For the text-containing cell, return its midpoint in (X, Y) coordinate format. 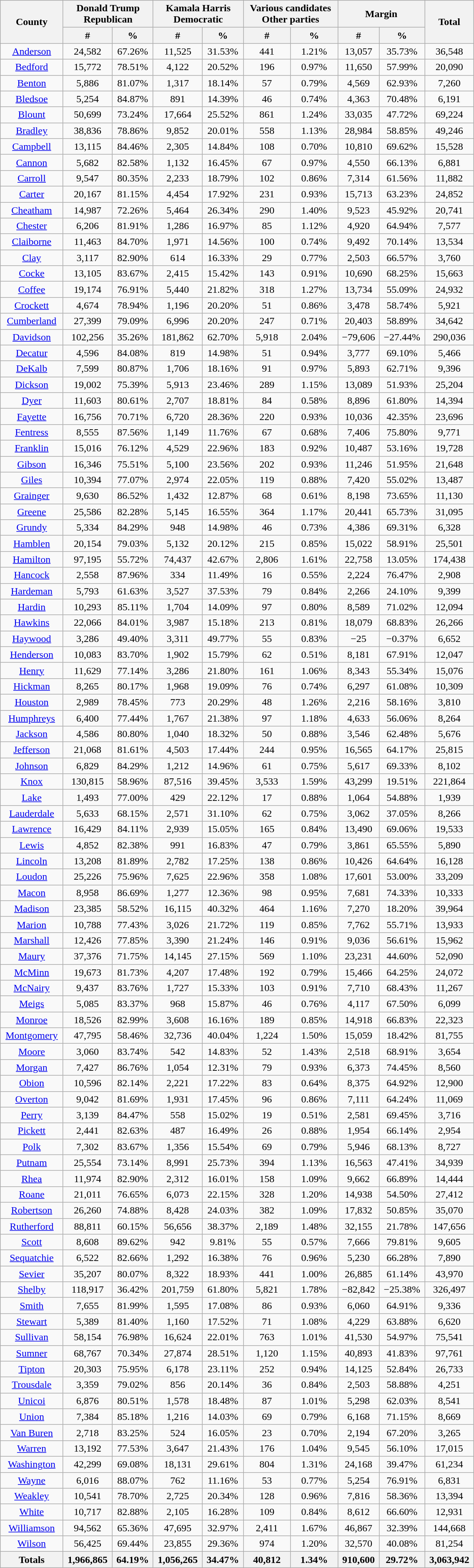
542 (178, 1052)
9,396 (449, 369)
69.44% (133, 1544)
51.93% (402, 385)
81,254 (449, 1544)
1,493 (88, 798)
25,586 (88, 512)
12,047 (449, 654)
146 (267, 940)
65.55% (402, 845)
9,492 (359, 242)
69.33% (402, 766)
3,987 (178, 623)
7,666 (359, 1242)
11,525 (178, 51)
22,758 (359, 559)
75.39% (133, 385)
62.93% (402, 83)
17.25% (223, 861)
3,527 (178, 591)
318 (267, 289)
1,160 (178, 1321)
Monroe (32, 1020)
68.25% (402, 274)
69.06% (402, 829)
7,314 (359, 178)
16,429 (88, 829)
58.36% (402, 1496)
Wayne (32, 1480)
968 (178, 1004)
19,673 (88, 972)
82.63% (133, 1131)
78.94% (133, 305)
15,022 (359, 544)
Obion (32, 1083)
Trousdale (32, 1385)
34,642 (449, 321)
Dickson (32, 385)
5,334 (88, 528)
10,541 (88, 1496)
10,333 (449, 893)
Decatur (32, 353)
17.48% (223, 972)
5,617 (359, 766)
103 (267, 988)
1,432 (178, 496)
5,793 (88, 591)
25,226 (88, 877)
Carroll (32, 178)
71.75% (133, 956)
26 (267, 1131)
11,882 (449, 178)
Pickett (32, 1131)
6,620 (449, 1321)
61.56% (402, 178)
5,085 (88, 1004)
1,317 (178, 83)
20.52% (223, 67)
69.08% (133, 1464)
75.96% (133, 877)
2,411 (267, 1528)
35.26% (133, 337)
1,149 (178, 432)
20,167 (88, 194)
4,251 (449, 1385)
102 (267, 178)
6,206 (88, 226)
2,707 (178, 400)
73.24% (133, 115)
70.34% (133, 1353)
32,736 (178, 1036)
18,079 (359, 623)
68,767 (88, 1353)
11,246 (359, 464)
22,066 (88, 623)
2,908 (449, 575)
70.14% (402, 242)
43,299 (359, 782)
55.02% (402, 480)
Macon (32, 893)
80.87% (133, 369)
8,608 (88, 1242)
17.52% (223, 1321)
5,913 (178, 385)
35,070 (449, 1210)
50,699 (88, 115)
7,816 (359, 1496)
21.24% (223, 940)
0.92% (314, 448)
2,312 (178, 1178)
60.15% (133, 1226)
213 (267, 623)
9,399 (449, 591)
58,154 (88, 1337)
9,852 (178, 131)
20,090 (449, 67)
80.80% (133, 734)
3,478 (359, 305)
18.42% (402, 1036)
1,706 (178, 369)
81.73% (133, 972)
4,454 (178, 194)
13.05% (402, 559)
80.61% (133, 400)
68.13% (402, 1147)
1,056,265 (178, 1560)
23,855 (178, 1544)
86.69% (133, 893)
19.09% (223, 686)
2,518 (359, 1052)
81.07% (133, 83)
29.72% (402, 1560)
8,428 (178, 1210)
56.61% (402, 940)
11,069 (449, 1099)
47 (267, 845)
58.85% (402, 131)
McMinn (32, 972)
7,681 (359, 893)
8,343 (359, 670)
5,921 (449, 305)
77.85% (133, 940)
84.11% (133, 829)
1.78% (314, 1290)
66.57% (402, 258)
87.96% (133, 575)
0.64% (314, 1083)
0.68% (314, 432)
44.60% (402, 956)
Lauderdale (32, 813)
16,756 (88, 416)
1.21% (314, 51)
Greene (32, 512)
1,971 (178, 242)
69.62% (402, 146)
10,788 (88, 924)
17.08% (223, 1306)
1,224 (267, 1036)
21.38% (223, 718)
524 (178, 1432)
948 (178, 528)
Kamala HarrisDemocratic (198, 14)
0.73% (314, 528)
3,026 (178, 924)
25.73% (223, 1163)
Lake (32, 798)
819 (178, 353)
69.31% (402, 528)
8,669 (449, 1417)
14.39% (223, 99)
17.92% (223, 194)
17.45% (223, 1099)
19 (267, 1115)
40.04% (223, 1036)
16,115 (178, 909)
8,896 (359, 400)
76.98% (133, 1337)
Van Buren (32, 1432)
68.91% (402, 1052)
2,224 (359, 575)
Wilson (32, 1544)
Coffee (32, 289)
3,861 (359, 845)
−27.44% (402, 337)
8,102 (449, 766)
61.63% (133, 591)
16.38% (223, 1258)
11.49% (223, 575)
17,015 (449, 1448)
Jefferson (32, 750)
32.39% (402, 1528)
38.37% (223, 1226)
65.73% (402, 512)
183 (267, 448)
910,600 (359, 1560)
1,578 (178, 1401)
2,558 (88, 575)
Union (32, 1417)
16.49% (223, 1131)
74.45% (402, 1067)
24.03% (223, 1210)
7,384 (88, 1417)
1.34% (314, 1560)
White (32, 1512)
6,652 (449, 639)
15.18% (223, 623)
2,216 (359, 702)
174,438 (449, 559)
3,716 (449, 1115)
3,311 (178, 639)
18.16% (223, 369)
10,293 (88, 607)
14,918 (359, 1020)
1.06% (314, 670)
Henderson (32, 654)
64.19% (133, 1560)
58.74% (402, 305)
8,958 (88, 893)
13,192 (88, 1448)
66.14% (402, 1131)
1.17% (314, 512)
16.16% (223, 1020)
8,612 (359, 1512)
62.71% (402, 369)
82.88% (133, 1512)
64.25% (402, 972)
22.12% (223, 798)
12,900 (449, 1083)
71 (267, 1321)
Washington (32, 1464)
37,376 (88, 956)
Grainger (32, 496)
74.88% (133, 1210)
16.45% (223, 162)
Cannon (32, 162)
0.80% (314, 607)
Gibson (32, 464)
130,815 (88, 782)
58.96% (133, 782)
487 (178, 1131)
762 (178, 1480)
2,718 (88, 1432)
102,256 (88, 337)
County (32, 22)
16.28% (223, 1512)
382 (267, 1210)
1,040 (178, 734)
4,529 (178, 448)
39.47% (402, 1464)
1.24% (314, 115)
13,057 (359, 51)
84 (267, 400)
55.09% (402, 289)
21.82% (223, 289)
19.51% (402, 782)
15.79% (223, 654)
2,725 (178, 1496)
22,323 (449, 1020)
38,836 (88, 131)
66.28% (402, 1258)
86.52% (133, 496)
64.24% (402, 1099)
Bedford (32, 67)
67.50% (402, 1004)
56.06% (402, 718)
24,932 (449, 289)
1.61% (314, 559)
464 (267, 909)
9,042 (88, 1099)
4,569 (359, 83)
55.34% (402, 670)
84.87% (133, 99)
5,633 (88, 813)
6,881 (449, 162)
6,996 (178, 321)
16,565 (359, 750)
11,463 (88, 242)
6,099 (449, 1004)
2,415 (178, 274)
0.76% (314, 1004)
40.32% (223, 909)
Margin (381, 14)
64.92% (402, 1083)
19,174 (88, 289)
0.71% (314, 321)
86 (267, 1306)
1.27% (314, 289)
62.03% (402, 1401)
14,987 (88, 210)
9,523 (359, 210)
3,063,942 (449, 1560)
16,346 (88, 464)
8,991 (178, 1163)
16.55% (223, 512)
96 (267, 1099)
2,266 (359, 591)
3,777 (359, 353)
40,893 (359, 1353)
76.47% (402, 575)
11,267 (449, 988)
47,695 (178, 1528)
2,581 (359, 1115)
861 (267, 115)
394 (267, 1163)
Hancock (32, 575)
81.15% (133, 194)
33,209 (449, 877)
4,503 (178, 750)
108 (267, 146)
Polk (32, 1147)
1.31% (314, 1464)
13,208 (88, 861)
9,036 (359, 940)
81.61% (133, 750)
82.66% (133, 1258)
1,939 (449, 798)
45.92% (402, 210)
72.26% (133, 210)
4,550 (359, 162)
19,533 (449, 829)
75.51% (133, 464)
3,546 (359, 734)
13,089 (359, 385)
8,589 (359, 607)
3,060 (88, 1052)
24,072 (449, 972)
85.11% (133, 607)
16.33% (223, 258)
79.03% (133, 544)
1,704 (178, 607)
1,286 (178, 226)
Lincoln (32, 861)
49.77% (223, 639)
14.84% (223, 146)
7,111 (359, 1099)
35.73% (402, 51)
9,545 (359, 1448)
2,782 (178, 861)
2.04% (314, 337)
2,194 (359, 1432)
40,812 (267, 1560)
Stewart (32, 1321)
DeKalb (32, 369)
189 (267, 1020)
5,230 (359, 1258)
Fentress (32, 432)
8,322 (178, 1274)
12,426 (88, 940)
20.12% (223, 544)
1,966,865 (88, 1560)
942 (178, 1242)
231 (267, 194)
2,441 (88, 1131)
98 (267, 893)
5,676 (449, 734)
83.70% (133, 654)
14.09% (223, 607)
1.40% (314, 210)
Humphreys (32, 718)
48 (267, 702)
68.43% (402, 988)
9,662 (359, 1178)
202 (267, 464)
Jackson (32, 734)
201,759 (178, 1290)
13,105 (88, 274)
17,664 (178, 115)
82.14% (133, 1083)
53.00% (402, 877)
16.01% (223, 1178)
2,105 (178, 1512)
Warren (32, 1448)
6,297 (359, 686)
11,974 (88, 1178)
82.38% (133, 845)
31.10% (223, 813)
18.79% (223, 178)
20,154 (88, 544)
14,938 (359, 1194)
20.29% (223, 702)
Shelby (32, 1290)
79.09% (133, 321)
36.42% (133, 1290)
0.61% (314, 496)
12.87% (223, 496)
12,094 (449, 607)
Various candidatesOther parties (291, 14)
−25.38% (402, 1290)
36 (267, 1385)
16 (267, 575)
14,125 (359, 1369)
70.71% (133, 416)
3,062 (359, 813)
290 (267, 210)
23.46% (223, 385)
73.65% (402, 496)
14.56% (223, 242)
42,299 (88, 1464)
13,115 (88, 146)
1.18% (314, 718)
Cocke (32, 274)
3,608 (178, 1020)
24,582 (88, 51)
84.47% (133, 1115)
23 (267, 1432)
35,207 (88, 1274)
7,406 (359, 432)
80.51% (133, 1401)
63.88% (402, 1321)
221,864 (449, 782)
64.91% (402, 1306)
69.10% (402, 353)
804 (267, 1464)
54.88% (402, 798)
17 (267, 798)
57 (267, 83)
10,426 (359, 861)
39.45% (223, 782)
27,412 (449, 1194)
5,946 (359, 1147)
88,811 (88, 1226)
2,989 (88, 702)
Giles (32, 480)
6,522 (88, 1258)
52,090 (449, 956)
42.67% (223, 559)
147,656 (449, 1226)
17.22% (223, 1083)
21.78% (402, 1226)
7,577 (449, 226)
0.57% (314, 1242)
Hickman (32, 686)
118,917 (88, 1290)
Tipton (32, 1369)
52.84% (402, 1369)
15.42% (223, 274)
856 (178, 1385)
10,309 (449, 686)
Moore (32, 1052)
Hardin (32, 607)
289 (267, 385)
Knox (32, 782)
4,586 (88, 734)
5,464 (178, 210)
12.31% (223, 1067)
5,890 (449, 845)
78.51% (133, 67)
4,920 (359, 226)
55.72% (133, 559)
15,466 (359, 972)
83.37% (133, 1004)
25,204 (449, 385)
18,526 (88, 1020)
326,497 (449, 1290)
1.67% (314, 1528)
3,139 (88, 1115)
17.44% (223, 750)
28.51% (223, 1353)
21.80% (223, 670)
1,064 (359, 798)
3,533 (267, 782)
220 (267, 416)
2,954 (449, 1131)
13,534 (449, 242)
12.36% (223, 893)
10,596 (88, 1083)
76.65% (133, 1194)
39,964 (449, 909)
21.72% (223, 924)
43,970 (449, 1274)
165 (267, 829)
23.11% (223, 1369)
Sullivan (32, 1337)
83 (267, 1083)
15,016 (88, 448)
15.54% (223, 1147)
7,427 (88, 1067)
14.96% (223, 766)
15,713 (359, 194)
364 (267, 512)
69,224 (449, 115)
18.93% (223, 1274)
7,655 (88, 1306)
74,437 (178, 559)
64.94% (402, 226)
4,633 (359, 718)
6,060 (359, 1306)
181,862 (178, 337)
87.56% (133, 432)
891 (178, 99)
21,068 (88, 750)
68.15% (133, 813)
29.36% (223, 1544)
25.52% (223, 115)
1.26% (314, 702)
Chester (32, 226)
4,363 (359, 99)
83.76% (133, 988)
56,425 (88, 1544)
97,761 (449, 1353)
Sevier (32, 1274)
53 (267, 1480)
81.89% (133, 861)
87,516 (178, 782)
51.95% (402, 464)
13,394 (449, 1496)
Sequatchie (32, 1258)
4,674 (88, 305)
9,437 (88, 988)
62.70% (223, 337)
56.10% (402, 1448)
64.64% (402, 861)
7,762 (359, 924)
15,962 (449, 940)
1,954 (359, 1131)
14.03% (223, 1417)
70.48% (402, 99)
69.45% (402, 1115)
18,131 (178, 1464)
1.43% (314, 1052)
138 (267, 861)
26,260 (88, 1210)
Sumner (32, 1353)
78.70% (133, 1496)
1,120 (267, 1353)
Donald TrumpRepublican (108, 14)
9.81% (223, 1242)
100 (267, 242)
Marion (32, 924)
Putnam (32, 1163)
20.01% (223, 131)
13,487 (449, 480)
Smith (32, 1306)
20.34% (223, 1496)
4,207 (178, 972)
0.55% (314, 575)
32,155 (359, 1226)
23,385 (88, 909)
0.58% (314, 400)
328 (267, 1194)
Grundy (32, 528)
Robertson (32, 1210)
20,441 (359, 512)
84.46% (133, 146)
67.26% (133, 51)
27,874 (178, 1353)
Henry (32, 670)
128 (267, 1496)
Maury (32, 956)
56,656 (178, 1226)
3,117 (88, 258)
81,755 (449, 1036)
9,605 (449, 1242)
6,400 (88, 718)
Bledsoe (32, 99)
80.35% (133, 178)
77.43% (133, 924)
3,810 (449, 702)
61 (267, 766)
Overton (32, 1099)
77.44% (133, 718)
11,130 (449, 496)
−25 (359, 639)
41,530 (359, 1337)
16,563 (359, 1163)
4,386 (359, 528)
10,717 (88, 1512)
21,011 (88, 1194)
5,466 (449, 353)
13,734 (359, 289)
2,189 (267, 1226)
73.14% (133, 1163)
Williamson (32, 1528)
2,939 (178, 829)
63.23% (402, 194)
1,277 (178, 893)
244 (267, 750)
−82,842 (359, 1290)
17,832 (359, 1210)
Blount (32, 115)
6,073 (178, 1194)
16,624 (178, 1337)
10,690 (359, 274)
11,603 (88, 400)
14,145 (178, 956)
78.86% (133, 131)
58.89% (402, 321)
6,191 (449, 99)
66.83% (402, 1020)
358 (267, 877)
Franklin (32, 448)
64.17% (402, 750)
Bradley (32, 131)
2,974 (178, 480)
1.48% (314, 1226)
67.20% (402, 1432)
49,246 (449, 131)
61.14% (402, 1274)
429 (178, 798)
66.60% (402, 1512)
Loudon (32, 877)
82.58% (133, 162)
66.89% (402, 1178)
66.13% (402, 162)
58.16% (402, 702)
9,771 (449, 432)
54.97% (402, 1337)
5,100 (178, 464)
75.80% (402, 432)
6,831 (449, 1480)
6,876 (88, 1401)
24,168 (359, 1464)
11,650 (359, 67)
2,806 (267, 559)
15,663 (449, 274)
10,810 (359, 146)
67.91% (402, 654)
40.08% (402, 1544)
Madison (32, 909)
Hawkins (32, 623)
Crockett (32, 305)
71.15% (402, 1417)
14,394 (449, 400)
20,741 (449, 210)
143 (267, 274)
24,852 (449, 194)
Cumberland (32, 321)
Anderson (32, 51)
21,648 (449, 464)
1.12% (314, 226)
77.53% (133, 1448)
8,266 (449, 813)
58.88% (402, 1385)
1,054 (178, 1067)
77.14% (133, 670)
15.33% (223, 988)
614 (178, 258)
6,178 (178, 1369)
10,036 (359, 416)
47,795 (88, 1036)
7,710 (359, 988)
75,541 (449, 1337)
Scott (32, 1242)
3,647 (178, 1448)
18.32% (223, 734)
25,501 (449, 544)
2,305 (178, 146)
5,918 (267, 337)
1,931 (178, 1099)
Fayette (32, 416)
68.83% (402, 623)
161 (267, 670)
Morgan (32, 1067)
47.72% (402, 115)
18.20% (402, 909)
3,265 (449, 1432)
1.04% (314, 1448)
12,931 (449, 1512)
Claiborne (32, 242)
1.59% (314, 782)
8,555 (88, 432)
26,733 (449, 1369)
22.05% (223, 480)
23,696 (449, 416)
1,968 (178, 686)
14,444 (449, 1178)
71.02% (402, 607)
23.56% (223, 464)
8,264 (449, 718)
Meigs (32, 1004)
85.18% (133, 1417)
15.87% (223, 1004)
5,821 (267, 1290)
81.99% (133, 1306)
15,528 (449, 146)
77.00% (133, 798)
50 (267, 734)
5,886 (88, 83)
8,198 (359, 496)
20,403 (359, 321)
61,234 (449, 1464)
75.95% (133, 1369)
81.69% (133, 1099)
47.41% (402, 1163)
196 (267, 67)
Total (449, 22)
Weakley (32, 1496)
18.48% (223, 1401)
58.91% (402, 544)
86.76% (133, 1067)
−0.37% (402, 639)
16,128 (449, 861)
11.16% (223, 1480)
26,885 (359, 1274)
49.40% (133, 639)
32.97% (223, 1528)
10,083 (88, 654)
15,772 (88, 67)
11,629 (88, 670)
9,547 (88, 178)
79.02% (133, 1385)
42.35% (402, 416)
Carter (32, 194)
41.83% (402, 1353)
28,984 (359, 131)
82.28% (133, 512)
Haywood (32, 639)
4,117 (359, 1004)
84.08% (133, 353)
24.10% (402, 591)
763 (267, 1337)
6,328 (449, 528)
6,720 (178, 416)
6,016 (88, 1480)
252 (267, 1369)
84.01% (133, 623)
1,356 (178, 1147)
Benton (32, 83)
15.02% (223, 1115)
31.53% (223, 51)
37.05% (402, 813)
22.01% (223, 1337)
1.10% (314, 956)
Lawrence (32, 829)
Davidson (32, 337)
13,933 (449, 924)
Perry (32, 1115)
773 (178, 702)
7,302 (88, 1147)
28.36% (223, 416)
176 (267, 1448)
8,375 (359, 1083)
3,760 (449, 258)
144,668 (449, 1528)
4,229 (359, 1321)
7,270 (359, 909)
991 (178, 845)
14.83% (223, 1052)
15.05% (223, 829)
83.25% (133, 1432)
53.16% (402, 448)
1,196 (178, 305)
1,292 (178, 1258)
62.48% (402, 734)
3,654 (449, 1052)
1,767 (178, 718)
58.46% (133, 1036)
16.05% (223, 1432)
34,939 (449, 1163)
109 (267, 1512)
Dyer (32, 400)
Houston (32, 702)
2,221 (178, 1083)
7,420 (359, 480)
5,682 (88, 162)
54.50% (402, 1194)
Totals (32, 1560)
84.70% (133, 242)
89.62% (133, 1242)
19,728 (449, 448)
25,815 (449, 750)
Hamilton (32, 559)
8,181 (359, 654)
83.74% (133, 1052)
27.15% (223, 956)
192 (267, 972)
Rhea (32, 1178)
11.76% (223, 432)
16.97% (223, 226)
247 (267, 321)
33,035 (359, 115)
5,132 (178, 544)
97,195 (88, 559)
5,145 (178, 512)
76.12% (133, 448)
57.99% (402, 67)
55.71% (402, 924)
37.53% (223, 591)
290,036 (449, 337)
1,727 (178, 988)
36,548 (449, 51)
31,095 (449, 512)
7,625 (178, 877)
569 (267, 956)
23,231 (359, 956)
5,893 (359, 369)
61.08% (402, 686)
4,596 (88, 353)
19,002 (88, 385)
85 (267, 226)
82.99% (133, 1020)
91 (267, 369)
81.40% (133, 1321)
27,399 (88, 321)
McNairy (32, 988)
0.81% (314, 623)
5,298 (359, 1401)
0.83% (314, 639)
8,727 (449, 1147)
7,890 (449, 1258)
17,601 (359, 877)
94,562 (88, 1528)
8,560 (449, 1067)
80.07% (133, 1274)
Cheatham (32, 210)
974 (267, 1544)
80.17% (133, 686)
26,266 (449, 623)
78.45% (133, 702)
1,132 (178, 162)
50.85% (402, 1210)
Marshall (32, 940)
Johnson (32, 766)
9,336 (449, 1306)
7,260 (449, 83)
Lewis (32, 845)
10,394 (88, 480)
8,265 (88, 686)
6,373 (359, 1067)
68 (267, 496)
8,541 (449, 1401)
16.83% (223, 845)
4,122 (178, 67)
81.91% (133, 226)
87 (267, 1401)
79.81% (402, 1242)
21.43% (223, 1448)
Hardeman (32, 591)
1,902 (178, 654)
5,389 (88, 1321)
Campbell (32, 146)
3,359 (88, 1385)
3,390 (178, 940)
88.07% (133, 1480)
22.15% (223, 1194)
26.34% (223, 210)
Unicoi (32, 1401)
Montgomery (32, 1036)
10,487 (359, 448)
−79,606 (359, 337)
Rutherford (32, 1226)
25,554 (88, 1163)
18.14% (223, 83)
9,630 (88, 496)
1,216 (178, 1417)
1,595 (178, 1306)
77.07% (133, 480)
74.33% (402, 893)
15,076 (449, 670)
1,212 (178, 766)
1.16% (314, 909)
7,599 (88, 369)
18.81% (223, 400)
2,233 (178, 178)
Roane (32, 1194)
58.52% (133, 909)
Clay (32, 258)
5,440 (178, 289)
15,059 (359, 1036)
158 (267, 1178)
29 (267, 258)
2,571 (178, 813)
6,829 (88, 766)
6,168 (359, 1417)
Hamblen (32, 544)
29.61% (223, 1464)
1.00% (314, 1274)
20,303 (88, 1369)
65.36% (133, 1528)
4,852 (88, 845)
1.50% (314, 1036)
215 (267, 544)
52 (267, 1052)
32,570 (359, 1544)
334 (178, 575)
46,867 (359, 1528)
34.47% (223, 1560)
13,490 (359, 829)
20.14% (223, 1385)
